Return (x, y) of the center of cell containing provided text 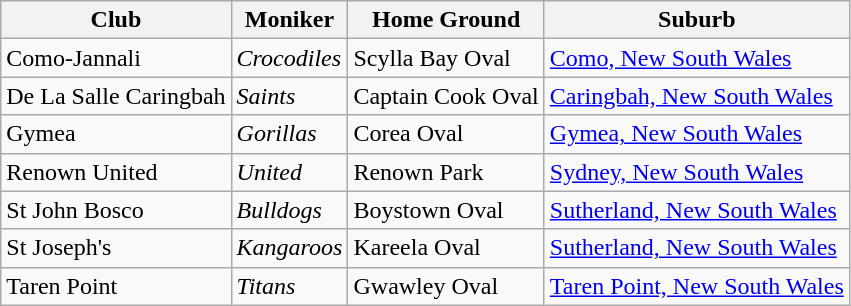
Kareela Oval (446, 248)
Como-Jannali (116, 58)
Taren Point, New South Wales (696, 286)
De La Salle Caringbah (116, 96)
Corea Oval (446, 134)
Gymea (116, 134)
Gorillas (290, 134)
Moniker (290, 20)
Scylla Bay Oval (446, 58)
Boystown Oval (446, 210)
Sydney, New South Wales (696, 172)
Renown United (116, 172)
St John Bosco (116, 210)
Kangaroos (290, 248)
Crocodiles (290, 58)
Home Ground (446, 20)
St Joseph's (116, 248)
Renown Park (446, 172)
Como, New South Wales (696, 58)
Suburb (696, 20)
Taren Point (116, 286)
Club (116, 20)
United (290, 172)
Titans (290, 286)
Gymea, New South Wales (696, 134)
Captain Cook Oval (446, 96)
Caringbah, New South Wales (696, 96)
Bulldogs (290, 210)
Saints (290, 96)
Gwawley Oval (446, 286)
